Capture the cell that displays the provided text and extract its [X, Y] central coordinate. 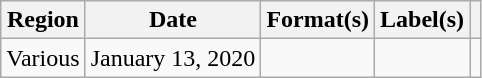
Label(s) [422, 20]
January 13, 2020 [173, 58]
Region [43, 20]
Date [173, 20]
Format(s) [318, 20]
Various [43, 58]
